For the text-containing cell, return its midpoint in [x, y] coordinate format. 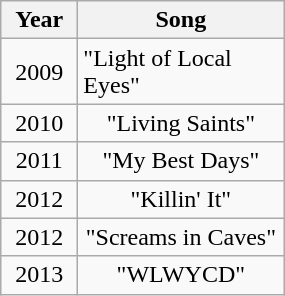
2010 [40, 123]
2011 [40, 161]
"Killin' It" [181, 199]
Song [181, 20]
"Living Saints" [181, 123]
"Light of Local Eyes" [181, 72]
"My Best Days" [181, 161]
2013 [40, 275]
"WLWYCD" [181, 275]
"Screams in Caves" [181, 237]
Year [40, 20]
2009 [40, 72]
